Scan for the cell matching the given text and deliver its [X, Y] coordinate at center. 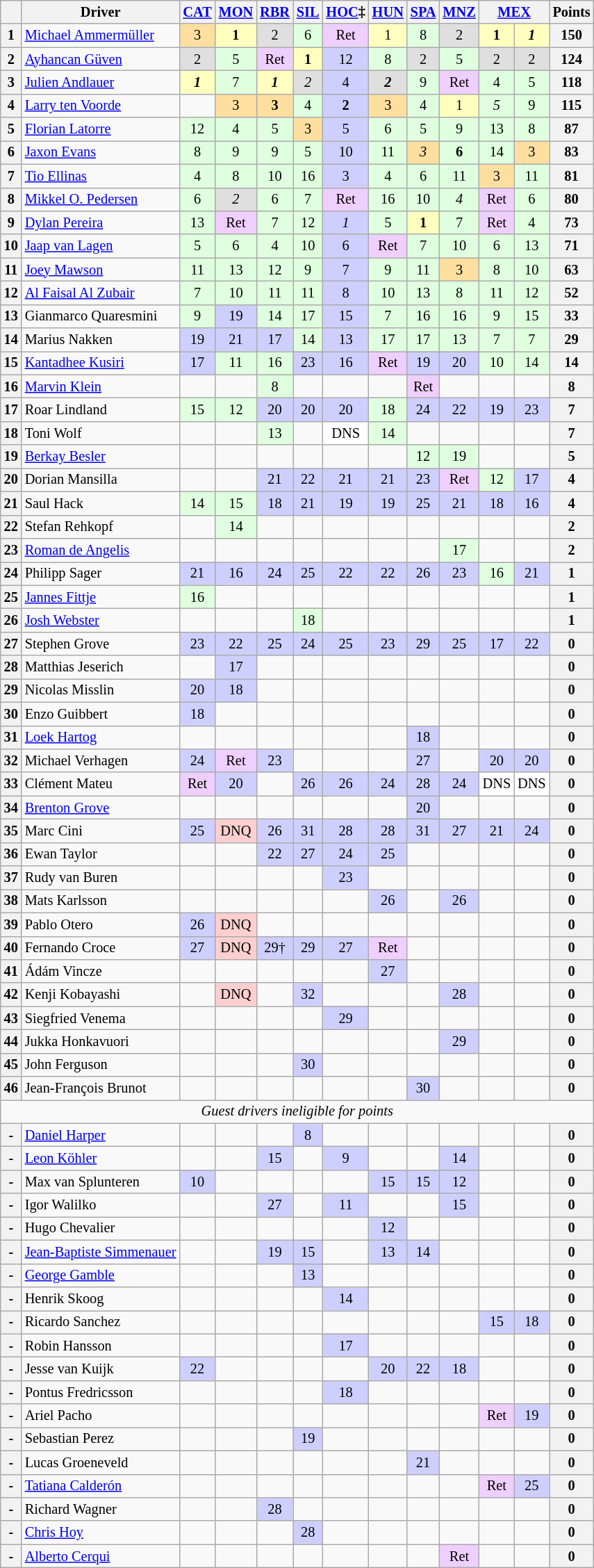
Matthias Jeserich [101, 667]
46 [11, 1088]
Jesse van Kuijk [101, 1369]
Jean-François Brunot [101, 1088]
40 [11, 948]
52 [572, 293]
81 [572, 176]
37 [11, 878]
Ayhancan Güven [101, 59]
36 [11, 854]
Clément Mateu [101, 784]
Michael Ammermüller [101, 35]
Richard Wagner [101, 1509]
Roar Lindland [101, 409]
29† [275, 948]
Leon Köhler [101, 1159]
83 [572, 152]
Kenji Kobayashi [101, 995]
Sebastian Perez [101, 1439]
Kantadhee Kusiri [101, 363]
124 [572, 59]
George Gamble [101, 1275]
63 [572, 270]
Dylan Pereira [101, 222]
44 [11, 1041]
Chris Hoy [101, 1533]
Florian Latorre [101, 129]
Loek Hartog [101, 737]
Ricardo Sanchez [101, 1322]
Larry ten Voorde [101, 106]
Alberto Cerqui [101, 1556]
SPA [424, 12]
Tio Ellinas [101, 176]
Dorian Mansilla [101, 480]
Pablo Otero [101, 924]
Jaxon Evans [101, 152]
Robin Hansson [101, 1346]
115 [572, 106]
CAT [197, 12]
39 [11, 924]
Toni Wolf [101, 433]
Daniel Harper [101, 1135]
Gianmarco Quaresmini [101, 316]
Joey Mawson [101, 270]
Lucas Groeneveld [101, 1462]
Roman de Angelis [101, 550]
Ádám Vincze [101, 971]
Igor Walilko [101, 1205]
Michael Verhagen [101, 760]
73 [572, 222]
45 [11, 1065]
Ariel Pacho [101, 1416]
Tatiana Calderón [101, 1486]
Points [572, 12]
RBR [275, 12]
John Ferguson [101, 1065]
Enzo Guibbert [101, 714]
Fernando Croce [101, 948]
MON [236, 12]
Brenton Grove [101, 808]
Marius Nakken [101, 340]
80 [572, 199]
Nicolas Misslin [101, 690]
Marc Cini [101, 831]
Siegfried Venema [101, 1018]
Rudy van Buren [101, 878]
118 [572, 82]
Henrik Skoog [101, 1298]
Philipp Sager [101, 573]
SIL [308, 12]
150 [572, 35]
87 [572, 129]
Al Faisal Al Zubair [101, 293]
Josh Webster [101, 620]
42 [11, 995]
Berkay Besler [101, 457]
Guest drivers ineligible for points [297, 1111]
MEX [514, 12]
Jukka Honkavuori [101, 1041]
Ewan Taylor [101, 854]
Driver [101, 12]
Stefan Rehkopf [101, 527]
Pontus Fredricsson [101, 1392]
34 [11, 808]
38 [11, 901]
Jannes Fittje [101, 597]
71 [572, 246]
Jean-Baptiste Simmenauer [101, 1252]
Max van Splunteren [101, 1182]
HOC‡ [345, 12]
Julien Andlauer [101, 82]
Mats Karlsson [101, 901]
Hugo Chevalier [101, 1228]
41 [11, 971]
Marvin Klein [101, 386]
MNZ [459, 12]
Jaap van Lagen [101, 246]
35 [11, 831]
Stephen Grove [101, 644]
43 [11, 1018]
HUN [388, 12]
Saul Hack [101, 503]
Mikkel O. Pedersen [101, 199]
